Pinpoint the cell where the given text exists, returning its (x, y) midpoint coordinate. 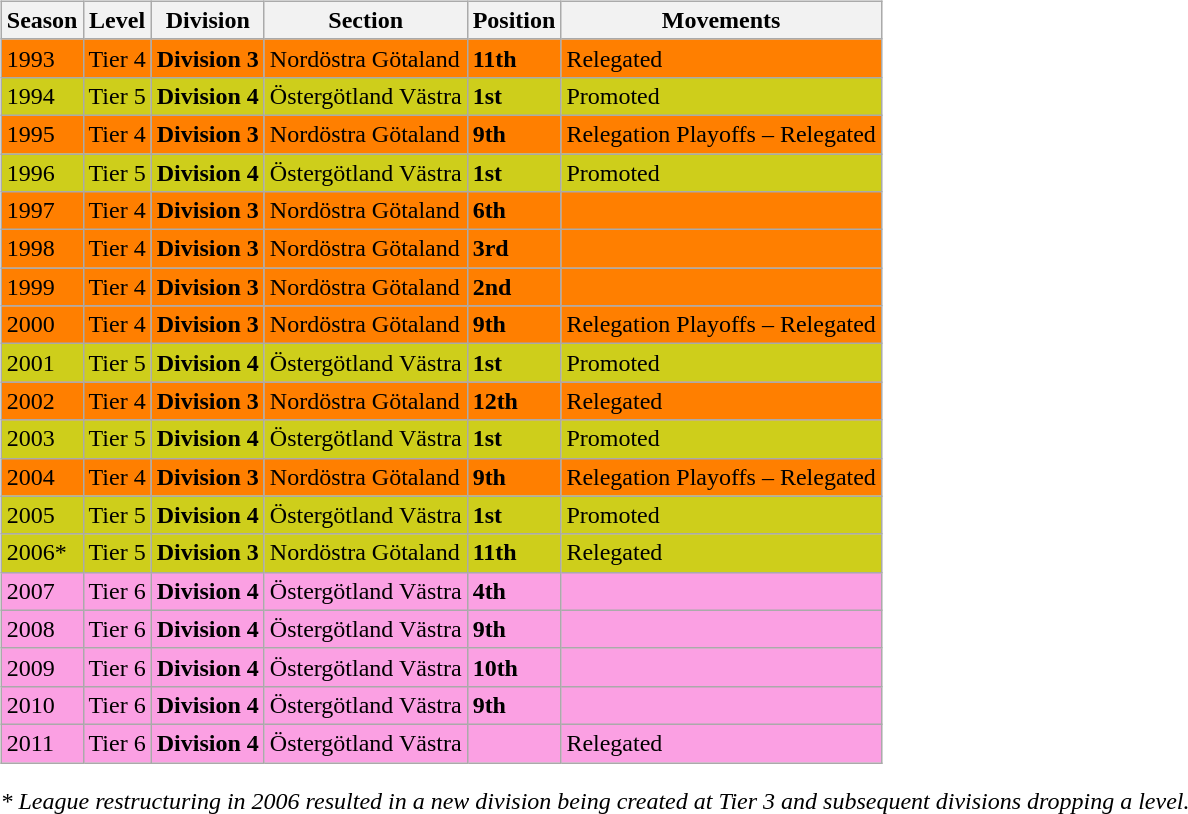
2007 (42, 591)
3rd (514, 249)
1998 (42, 249)
2005 (42, 515)
2002 (42, 401)
1999 (42, 287)
2006* (42, 553)
2011 (42, 743)
2001 (42, 363)
1995 (42, 134)
Section (366, 20)
2009 (42, 667)
2008 (42, 629)
2010 (42, 705)
Movements (722, 20)
1994 (42, 96)
2003 (42, 439)
4th (514, 591)
Season (42, 20)
1997 (42, 211)
2000 (42, 325)
6th (514, 211)
Position (514, 20)
1996 (42, 173)
2nd (514, 287)
1993 (42, 58)
12th (514, 401)
2004 (42, 477)
Division (208, 20)
Level (117, 20)
10th (514, 667)
